Return the (X, Y) coordinate for the center point of the cell that contains the specified text.  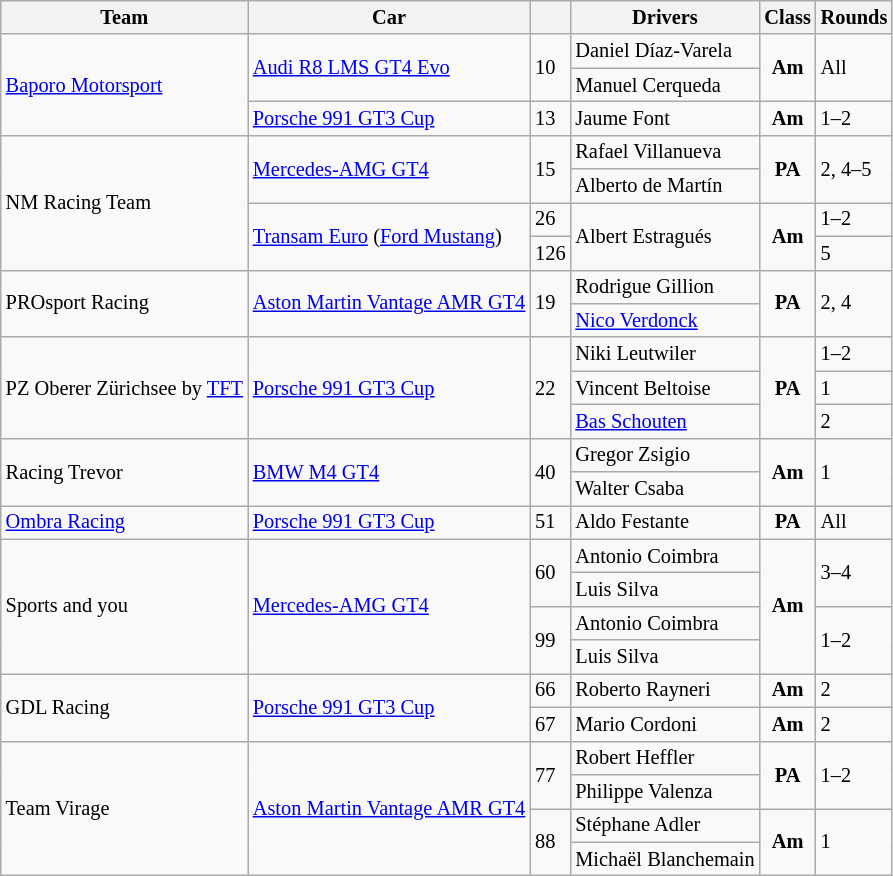
Stéphane Adler (664, 825)
88 (550, 842)
Team (124, 17)
Bas Schouten (664, 421)
Mario Cordoni (664, 724)
3–4 (854, 572)
Racing Trevor (124, 472)
Jaume Font (664, 118)
19 (550, 304)
Vincent Beltoise (664, 388)
Michaël Blanchemain (664, 859)
26 (550, 219)
Philippe Valenza (664, 791)
BMW M4 GT4 (389, 472)
13 (550, 118)
66 (550, 690)
Transam Euro (Ford Mustang) (389, 236)
Team Virage (124, 808)
Rodrigue Gillion (664, 287)
Albert Estragués (664, 236)
40 (550, 472)
Roberto Rayneri (664, 690)
Manuel Cerqueda (664, 85)
Baporo Motorsport (124, 84)
Ombra Racing (124, 522)
126 (550, 253)
GDL Racing (124, 706)
2, 4–5 (854, 168)
Alberto de Martín (664, 186)
Walter Csaba (664, 489)
22 (550, 388)
67 (550, 724)
Robert Heffler (664, 758)
Car (389, 17)
15 (550, 168)
Audi R8 LMS GT4 Evo (389, 68)
Drivers (664, 17)
10 (550, 68)
Class (788, 17)
Aldo Festante (664, 522)
PROsport Racing (124, 304)
60 (550, 572)
PZ Oberer Zürichsee by TFT (124, 388)
Nico Verdonck (664, 320)
5 (854, 253)
77 (550, 774)
Gregor Zsigio (664, 455)
Sports and you (124, 606)
51 (550, 522)
Rounds (854, 17)
NM Racing Team (124, 202)
Rafael Villanueva (664, 152)
99 (550, 640)
Daniel Díaz-Varela (664, 51)
Niki Leutwiler (664, 354)
2, 4 (854, 304)
